Scan for the cell matching the given text and deliver its [x, y] coordinate at center. 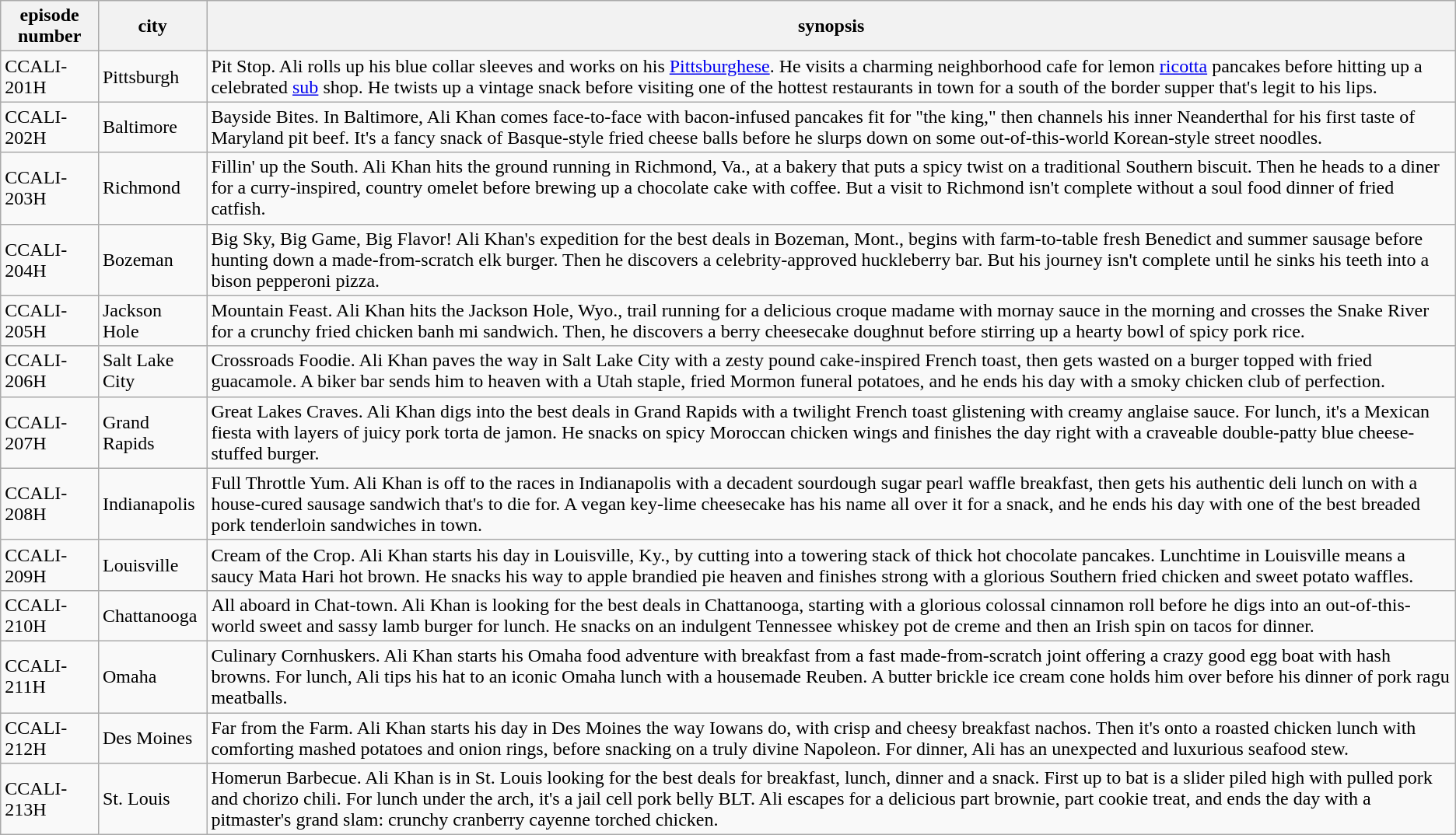
Des Moines [152, 737]
Grand Rapids [152, 432]
CCALI-208H [50, 504]
CCALI-205H [50, 320]
CCALI-210H [50, 616]
Salt Lake City [152, 372]
Louisville [152, 564]
Chattanooga [152, 616]
Omaha [152, 676]
CCALI-204H [50, 260]
episode number [50, 26]
city [152, 26]
Pittsburgh [152, 76]
CCALI-203H [50, 188]
CCALI-206H [50, 372]
CCALI-207H [50, 432]
Jackson Hole [152, 320]
Richmond [152, 188]
Baltimore [152, 128]
CCALI-211H [50, 676]
CCALI-202H [50, 128]
CCALI-212H [50, 737]
St. Louis [152, 799]
Indianapolis [152, 504]
CCALI-209H [50, 564]
CCALI-213H [50, 799]
synopsis [831, 26]
CCALI-201H [50, 76]
Bozeman [152, 260]
